Determine the [X, Y] coordinate at the center of the cell enclosing the given text.  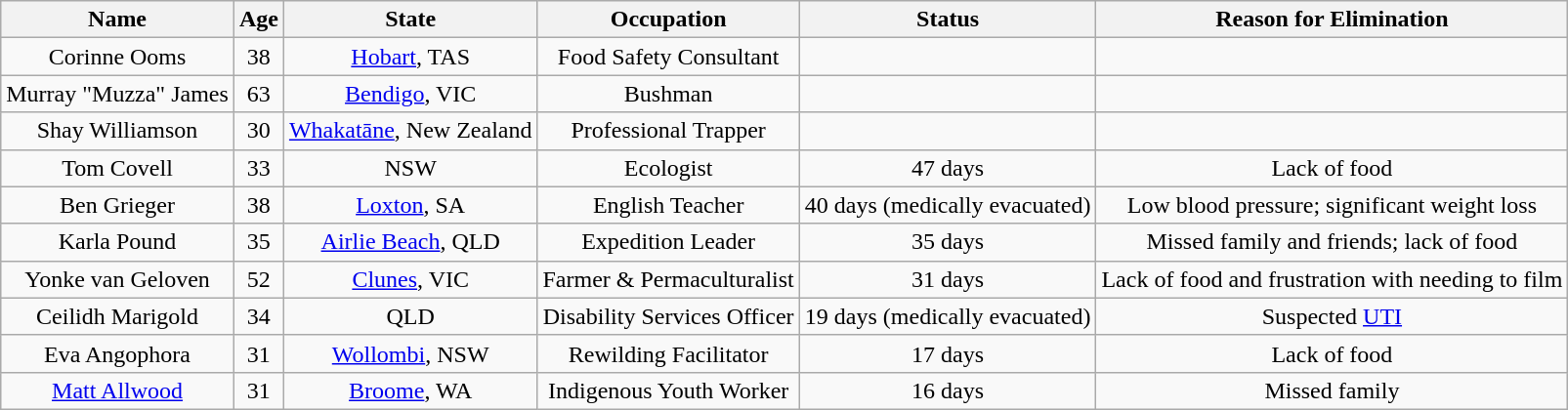
Ben Grieger [117, 205]
State [410, 20]
Murray "Muzza" James [117, 94]
Missed family and friends; lack of food [1333, 242]
Lack of food and frustration with needing to film [1333, 279]
Professional Trapper [668, 131]
Tom Covell [117, 168]
Age [258, 20]
Corinne Ooms [117, 57]
31 days [948, 279]
16 days [948, 390]
Hobart, TAS [410, 57]
Rewilding Facilitator [668, 353]
Low blood pressure; significant weight loss [1333, 205]
Wollombi, NSW [410, 353]
47 days [948, 168]
Food Safety Consultant [668, 57]
17 days [948, 353]
Karla Pound [117, 242]
Matt Allwood [117, 390]
Yonke van Geloven [117, 279]
Whakatāne, New Zealand [410, 131]
Suspected UTI [1333, 316]
Expedition Leader [668, 242]
Eva Angophora [117, 353]
Broome, WA [410, 390]
Ceilidh Marigold [117, 316]
34 [258, 316]
Occupation [668, 20]
Status [948, 20]
40 days (medically evacuated) [948, 205]
Farmer & Permaculturalist [668, 279]
Clunes, VIC [410, 279]
Reason for Elimination [1333, 20]
35 days [948, 242]
Bendigo, VIC [410, 94]
English Teacher [668, 205]
Name [117, 20]
33 [258, 168]
Bushman [668, 94]
Disability Services Officer [668, 316]
Shay Williamson [117, 131]
52 [258, 279]
Missed family [1333, 390]
QLD [410, 316]
19 days (medically evacuated) [948, 316]
63 [258, 94]
Airlie Beach, QLD [410, 242]
Ecologist [668, 168]
Loxton, SA [410, 205]
35 [258, 242]
30 [258, 131]
NSW [410, 168]
Indigenous Youth Worker [668, 390]
